Pinpoint the cell where the given text exists, returning its (x, y) midpoint coordinate. 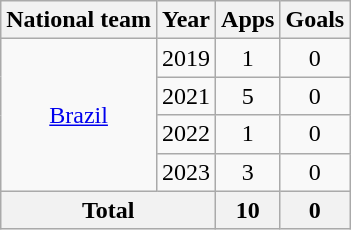
2022 (186, 134)
Apps (248, 20)
5 (248, 96)
10 (248, 210)
2021 (186, 96)
2023 (186, 172)
Brazil (79, 115)
Goals (315, 20)
3 (248, 172)
National team (79, 20)
Total (108, 210)
Year (186, 20)
2019 (186, 58)
